Find where the given text appears and provide that cell's center as [X, Y] coordinate. 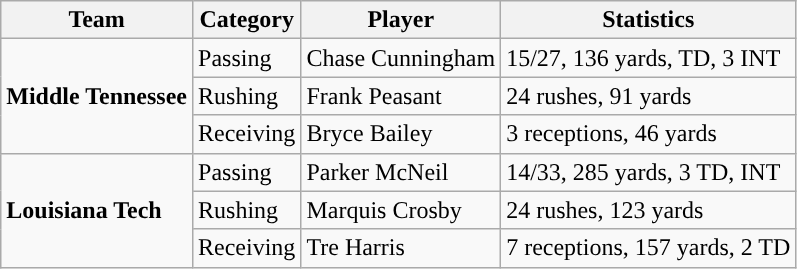
7 receptions, 157 yards, 2 TD [648, 248]
14/33, 285 yards, 3 TD, INT [648, 172]
Bryce Bailey [401, 134]
15/27, 136 yards, TD, 3 INT [648, 58]
Parker McNeil [401, 172]
Louisiana Tech [97, 210]
Middle Tennessee [97, 96]
Chase Cunningham [401, 58]
Tre Harris [401, 248]
Team [97, 20]
3 receptions, 46 yards [648, 134]
Category [247, 20]
Player [401, 20]
24 rushes, 91 yards [648, 96]
Marquis Crosby [401, 210]
Frank Peasant [401, 96]
Statistics [648, 20]
24 rushes, 123 yards [648, 210]
